From the cell containing the given text, extract its center point as [X, Y] coordinate. 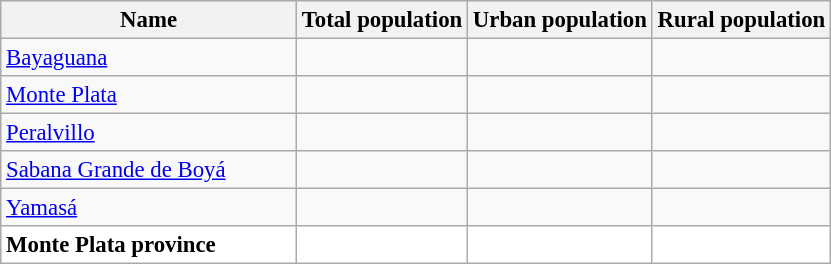
Bayaguana [149, 58]
Yamasá [149, 208]
Rural population [741, 20]
Peralvillo [149, 133]
Monte Plata [149, 95]
Monte Plata province [149, 245]
Sabana Grande de Boyá [149, 170]
Total population [382, 20]
Urban population [560, 20]
Name [149, 20]
